Capture the cell that displays the provided text and extract its [X, Y] central coordinate. 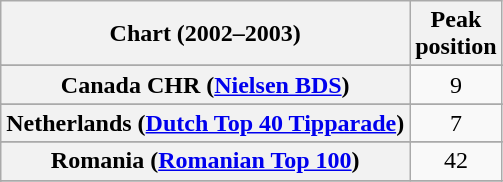
7 [456, 123]
Chart (2002–2003) [206, 34]
Canada CHR (Nielsen BDS) [206, 85]
42 [456, 161]
Peakposition [456, 34]
9 [456, 85]
Netherlands (Dutch Top 40 Tipparade) [206, 123]
Romania (Romanian Top 100) [206, 161]
